Search for the cell housing the specified text and yield its [x, y] center coordinate. 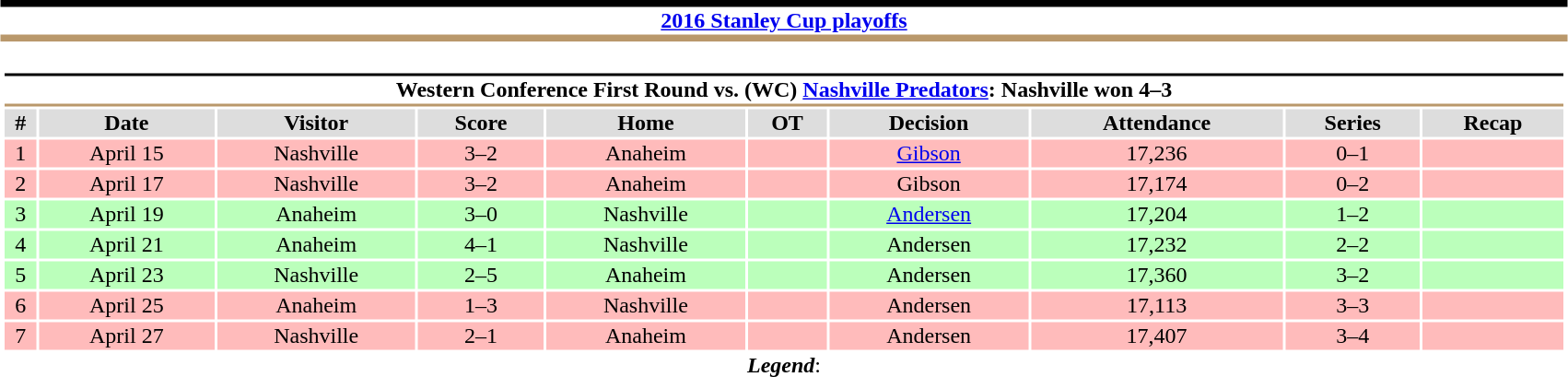
OT [788, 123]
April 19 [126, 215]
2 [20, 183]
6 [20, 305]
Decision [929, 123]
Series [1352, 123]
April 23 [126, 276]
7 [20, 336]
3–4 [1352, 336]
2–2 [1352, 244]
17,113 [1157, 305]
3–3 [1352, 305]
17,236 [1157, 154]
Home [646, 123]
Date [126, 123]
1 [20, 154]
0–2 [1352, 183]
Western Conference First Round vs. (WC) Nashville Predators: Nashville won 4–3 [783, 90]
4 [20, 244]
April 27 [126, 336]
3 [20, 215]
April 15 [126, 154]
2–5 [481, 276]
4–1 [481, 244]
1–3 [481, 305]
April 21 [126, 244]
2–1 [481, 336]
3–0 [481, 215]
0–1 [1352, 154]
April 25 [126, 305]
April 17 [126, 183]
Attendance [1157, 123]
1–2 [1352, 215]
17,360 [1157, 276]
17,232 [1157, 244]
17,174 [1157, 183]
5 [20, 276]
Recap [1492, 123]
17,204 [1157, 215]
# [20, 123]
2016 Stanley Cup playoffs [784, 20]
17,407 [1157, 336]
Score [481, 123]
Visitor [316, 123]
